For the text-containing cell, return its midpoint in [X, Y] coordinate format. 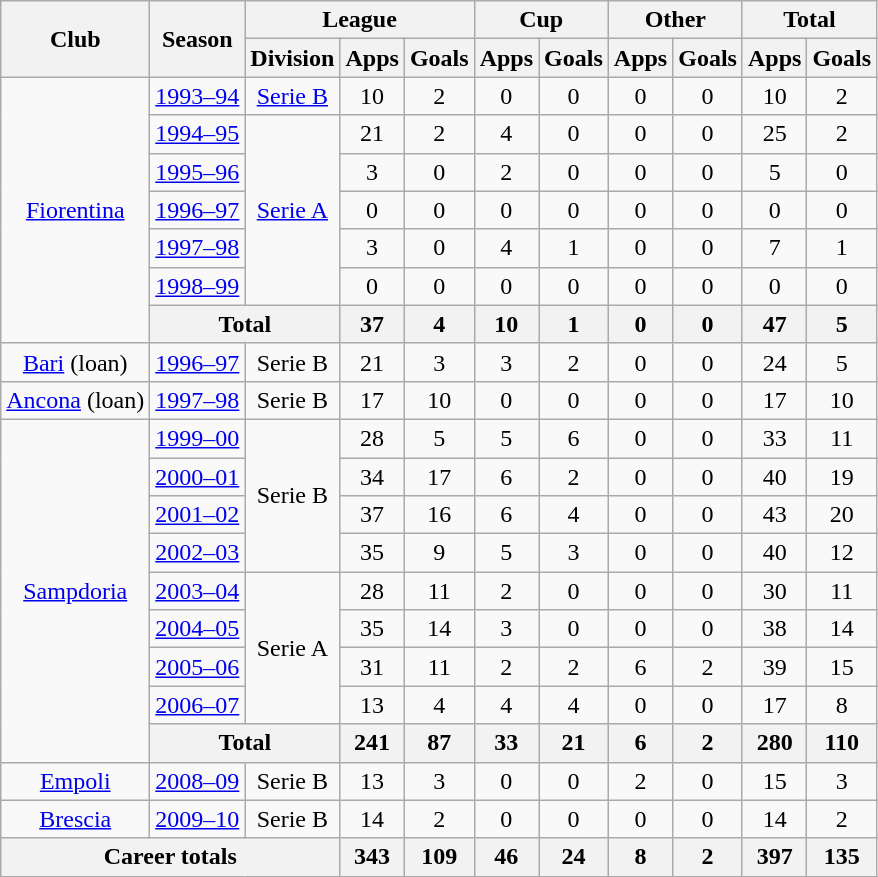
34 [372, 477]
397 [774, 857]
241 [372, 743]
Sampdoria [76, 590]
1995–96 [198, 172]
19 [842, 477]
2006–07 [198, 705]
46 [506, 857]
Career totals [170, 857]
Cup [541, 20]
25 [774, 134]
1994–95 [198, 134]
Fiorentina [76, 210]
12 [842, 553]
Bari (loan) [76, 362]
2001–02 [198, 515]
1998–99 [198, 286]
280 [774, 743]
Ancona (loan) [76, 400]
30 [774, 591]
2004–05 [198, 629]
2008–09 [198, 781]
Division [292, 58]
Club [76, 39]
343 [372, 857]
16 [439, 515]
1999–00 [198, 438]
2002–03 [198, 553]
2005–06 [198, 667]
Season [198, 39]
47 [774, 324]
39 [774, 667]
109 [439, 857]
9 [439, 553]
2000–01 [198, 477]
20 [842, 515]
Empoli [76, 781]
110 [842, 743]
2003–04 [198, 591]
7 [774, 248]
Brescia [76, 819]
2009–10 [198, 819]
1993–94 [198, 96]
43 [774, 515]
38 [774, 629]
31 [372, 667]
87 [439, 743]
Other [675, 20]
League [360, 20]
135 [842, 857]
